Locate the cell with the specified text and output its [x, y] center coordinate. 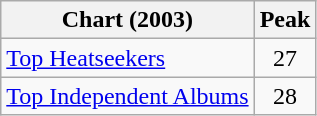
27 [285, 58]
Chart (2003) [128, 20]
Top Heatseekers [128, 58]
Peak [285, 20]
28 [285, 96]
Top Independent Albums [128, 96]
